Identify which cell holds the provided text, then report its [x, y] central coordinate. 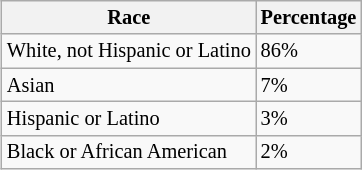
Hispanic or Latino [129, 119]
7% [309, 85]
White, not Hispanic or Latino [129, 51]
86% [309, 51]
Percentage [309, 18]
Race [129, 18]
2% [309, 152]
Black or African American [129, 152]
Asian [129, 85]
3% [309, 119]
